Find where the given text appears and provide that cell's center as [X, Y] coordinate. 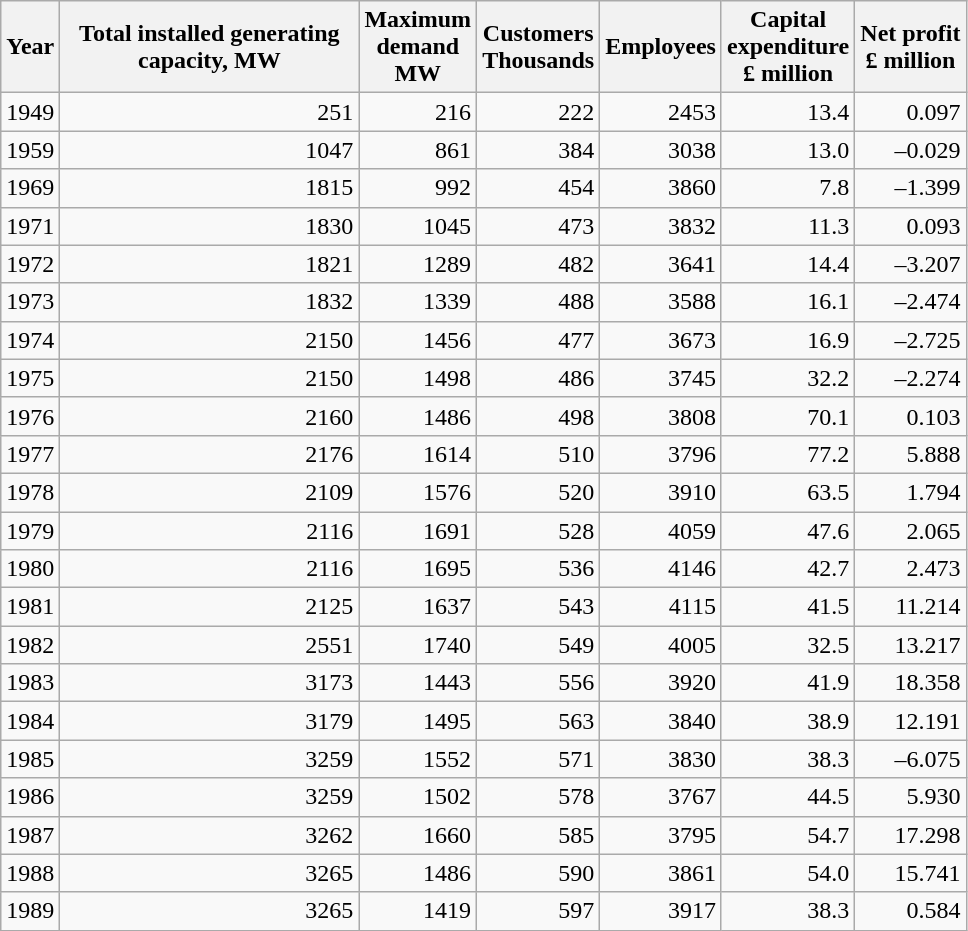
1971 [30, 226]
1980 [30, 569]
0.103 [910, 416]
63.5 [788, 492]
1986 [30, 797]
1981 [30, 607]
563 [538, 721]
3179 [210, 721]
–2.725 [910, 340]
992 [418, 188]
2176 [210, 454]
1045 [418, 226]
2160 [210, 416]
1815 [210, 188]
222 [538, 112]
1614 [418, 454]
1691 [418, 531]
15.741 [910, 873]
1969 [30, 188]
1830 [210, 226]
1974 [30, 340]
4005 [661, 645]
549 [538, 645]
1047 [210, 150]
536 [538, 569]
3860 [661, 188]
1289 [418, 264]
1502 [418, 797]
1339 [418, 302]
54.0 [788, 873]
3920 [661, 683]
11.3 [788, 226]
–0.029 [910, 150]
3038 [661, 150]
4059 [661, 531]
216 [418, 112]
486 [538, 378]
861 [418, 150]
1977 [30, 454]
3173 [210, 683]
1988 [30, 873]
1987 [30, 835]
3745 [661, 378]
38.9 [788, 721]
13.217 [910, 645]
17.298 [910, 835]
1832 [210, 302]
488 [538, 302]
32.2 [788, 378]
–6.075 [910, 759]
1419 [418, 911]
1975 [30, 378]
16.9 [788, 340]
1978 [30, 492]
1740 [418, 645]
1552 [418, 759]
477 [538, 340]
3796 [661, 454]
–3.207 [910, 264]
3917 [661, 911]
41.9 [788, 683]
578 [538, 797]
13.4 [788, 112]
1495 [418, 721]
556 [538, 683]
–1.399 [910, 188]
1989 [30, 911]
16.1 [788, 302]
Employees [661, 47]
11.214 [910, 607]
Net profit£ million [910, 47]
571 [538, 759]
498 [538, 416]
543 [538, 607]
1660 [418, 835]
3830 [661, 759]
1498 [418, 378]
1637 [418, 607]
1.794 [910, 492]
3840 [661, 721]
2.473 [910, 569]
520 [538, 492]
510 [538, 454]
0.584 [910, 911]
0.097 [910, 112]
CustomersThousands [538, 47]
473 [538, 226]
5.888 [910, 454]
1821 [210, 264]
585 [538, 835]
2125 [210, 607]
77.2 [788, 454]
7.8 [788, 188]
1985 [30, 759]
47.6 [788, 531]
3910 [661, 492]
3641 [661, 264]
1976 [30, 416]
2109 [210, 492]
–2.474 [910, 302]
42.7 [788, 569]
3262 [210, 835]
14.4 [788, 264]
1979 [30, 531]
1973 [30, 302]
1456 [418, 340]
3832 [661, 226]
1959 [30, 150]
251 [210, 112]
–2.274 [910, 378]
1695 [418, 569]
2.065 [910, 531]
54.7 [788, 835]
Year [30, 47]
70.1 [788, 416]
0.093 [910, 226]
1576 [418, 492]
482 [538, 264]
2453 [661, 112]
528 [538, 531]
384 [538, 150]
3795 [661, 835]
597 [538, 911]
1443 [418, 683]
Capitalexpenditure£ million [788, 47]
2551 [210, 645]
3673 [661, 340]
13.0 [788, 150]
4146 [661, 569]
3808 [661, 416]
1984 [30, 721]
4115 [661, 607]
1972 [30, 264]
1949 [30, 112]
41.5 [788, 607]
18.358 [910, 683]
12.191 [910, 721]
3861 [661, 873]
590 [538, 873]
32.5 [788, 645]
1982 [30, 645]
Total installed generating capacity, MW [210, 47]
1983 [30, 683]
44.5 [788, 797]
3767 [661, 797]
MaximumdemandMW [418, 47]
454 [538, 188]
5.930 [910, 797]
3588 [661, 302]
